Return the (x, y) coordinate for the center point of the cell that contains the specified text.  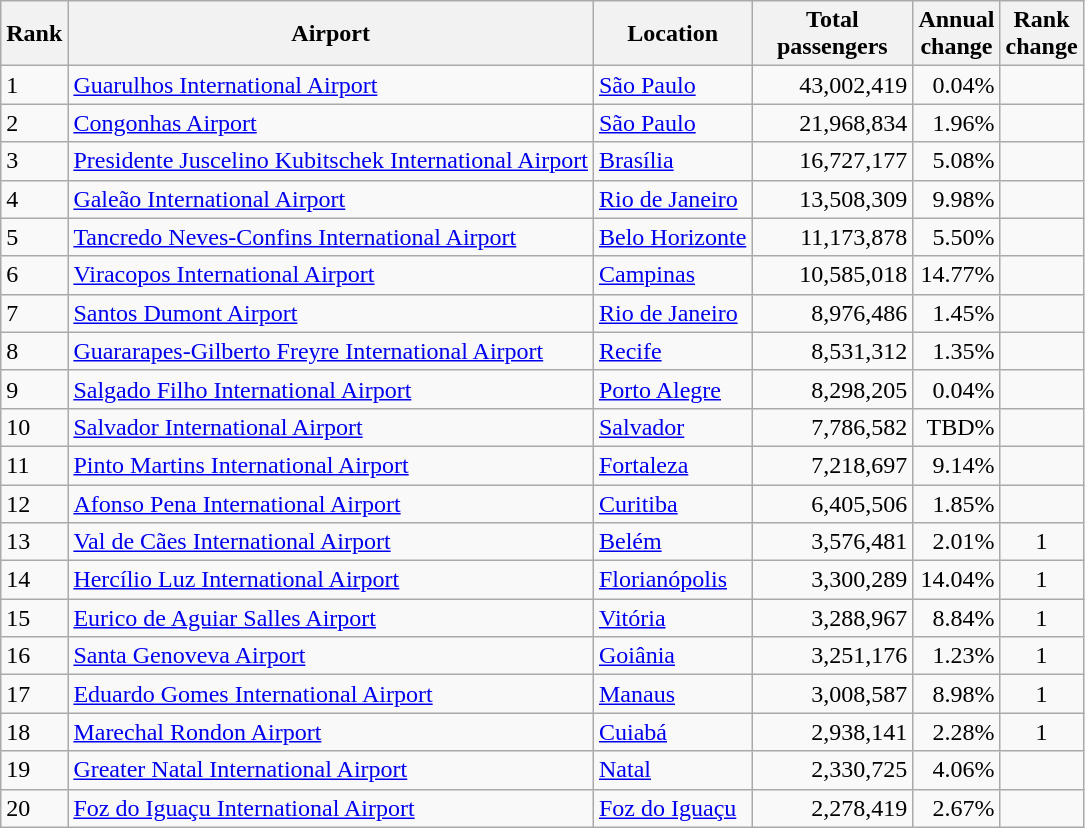
Goiânia (672, 656)
Vitória (672, 618)
Presidente Juscelino Kubitschek International Airport (331, 161)
16,727,177 (832, 161)
8.84% (956, 618)
8 (34, 351)
9.14% (956, 465)
Belo Horizonte (672, 237)
18 (34, 732)
1.45% (956, 313)
Annualchange (956, 34)
2,278,419 (832, 808)
Natal (672, 770)
Tancredo Neves-Confins International Airport (331, 237)
Hercílio Luz International Airport (331, 580)
Belém (672, 542)
15 (34, 618)
4.06% (956, 770)
Campinas (672, 275)
5.50% (956, 237)
Airport (331, 34)
6,405,506 (832, 503)
17 (34, 694)
Curitiba (672, 503)
3 (34, 161)
2.01% (956, 542)
Florianópolis (672, 580)
14.77% (956, 275)
Guarulhos International Airport (331, 85)
1.85% (956, 503)
Manaus (672, 694)
3,008,587 (832, 694)
7,786,582 (832, 427)
16 (34, 656)
13,508,309 (832, 199)
TBD% (956, 427)
1.35% (956, 351)
43,002,419 (832, 85)
Salgado Filho International Airport (331, 389)
11 (34, 465)
2,330,725 (832, 770)
5 (34, 237)
2.67% (956, 808)
19 (34, 770)
8,976,486 (832, 313)
Recife (672, 351)
Val de Cães International Airport (331, 542)
7,218,697 (832, 465)
Viracopos International Airport (331, 275)
Brasília (672, 161)
8,531,312 (832, 351)
Pinto Martins International Airport (331, 465)
2.28% (956, 732)
8.98% (956, 694)
7 (34, 313)
Foz do Iguaçu (672, 808)
Santa Genoveva Airport (331, 656)
Porto Alegre (672, 389)
Location (672, 34)
14.04% (956, 580)
2 (34, 123)
4 (34, 199)
Rankchange (1042, 34)
Congonhas Airport (331, 123)
14 (34, 580)
Marechal Rondon Airport (331, 732)
Galeão International Airport (331, 199)
9 (34, 389)
Greater Natal International Airport (331, 770)
Cuiabá (672, 732)
Eduardo Gomes International Airport (331, 694)
1.96% (956, 123)
Santos Dumont Airport (331, 313)
3,576,481 (832, 542)
20 (34, 808)
Afonso Pena International Airport (331, 503)
3,288,967 (832, 618)
6 (34, 275)
3,251,176 (832, 656)
Foz do Iguaçu International Airport (331, 808)
Totalpassengers (832, 34)
21,968,834 (832, 123)
11,173,878 (832, 237)
5.08% (956, 161)
3,300,289 (832, 580)
Guararapes-Gilberto Freyre International Airport (331, 351)
Salvador International Airport (331, 427)
Fortaleza (672, 465)
13 (34, 542)
2,938,141 (832, 732)
Eurico de Aguiar Salles Airport (331, 618)
Salvador (672, 427)
8,298,205 (832, 389)
10,585,018 (832, 275)
Rank (34, 34)
12 (34, 503)
9.98% (956, 199)
10 (34, 427)
1.23% (956, 656)
